Extract the [X, Y] coordinate from the center of the cell holding the provided text.  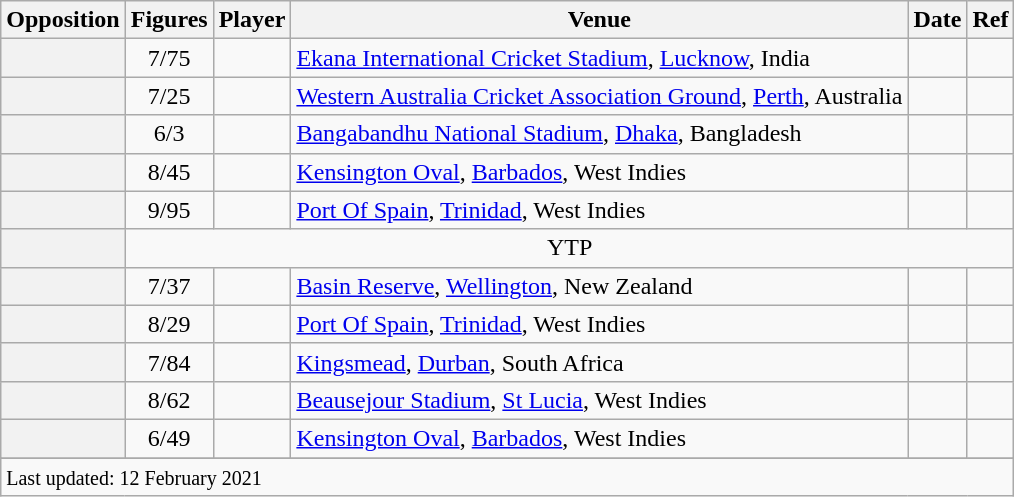
7/37 [169, 286]
Bangabandhu National Stadium, Dhaka, Bangladesh [600, 134]
Ekana International Cricket Stadium, Lucknow, India [600, 58]
9/95 [169, 210]
Opposition [63, 20]
8/62 [169, 400]
Ref [990, 20]
Last updated: 12 February 2021 [508, 477]
Western Australia Cricket Association Ground, Perth, Australia [600, 96]
Venue [600, 20]
7/84 [169, 362]
YTP [570, 248]
8/29 [169, 324]
7/25 [169, 96]
Figures [169, 20]
7/75 [169, 58]
8/45 [169, 172]
Beausejour Stadium, St Lucia, West Indies [600, 400]
6/49 [169, 438]
Date [938, 20]
Player [252, 20]
Kingsmead, Durban, South Africa [600, 362]
6/3 [169, 134]
Basin Reserve, Wellington, New Zealand [600, 286]
